Output the (x, y) coordinate of the center of the cell containing the given text.  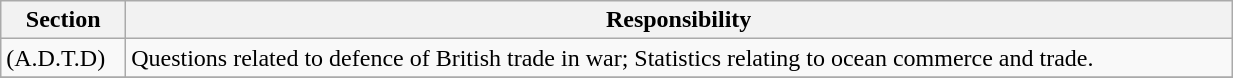
Responsibility (679, 20)
Questions related to defence of British trade in war; Statistics relating to ocean commerce and trade. (679, 58)
(A.D.T.D) (64, 58)
Section (64, 20)
